Capture the cell that displays the provided text and extract its (X, Y) central coordinate. 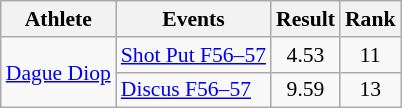
Athlete (58, 19)
Dague Diop (58, 72)
Discus F56–57 (194, 90)
Shot Put F56–57 (194, 55)
4.53 (306, 55)
11 (370, 55)
Result (306, 19)
9.59 (306, 90)
Rank (370, 19)
13 (370, 90)
Events (194, 19)
